Output the (x, y) coordinate of the center of the cell containing the given text.  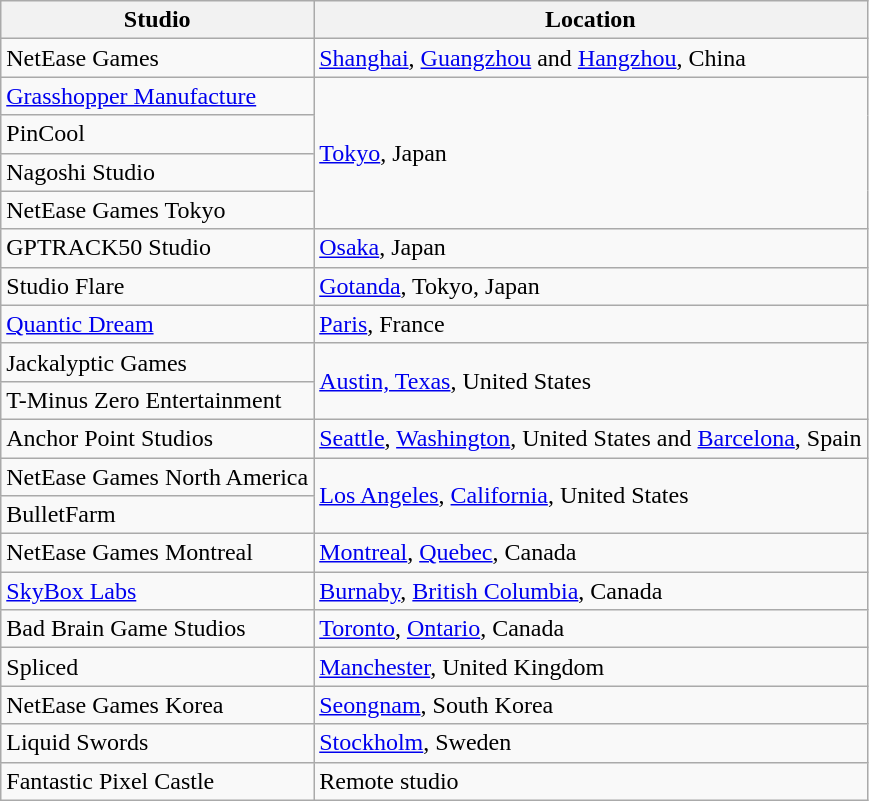
Los Angeles, California, United States (590, 496)
Liquid Swords (158, 743)
Jackalyptic Games (158, 362)
Paris, France (590, 324)
Tokyo, Japan (590, 153)
Fantastic Pixel Castle (158, 781)
Studio (158, 20)
Remote studio (590, 781)
SkyBox Labs (158, 591)
Spliced (158, 667)
Toronto, Ontario, Canada (590, 629)
NetEase Games North America (158, 477)
T-Minus Zero Entertainment (158, 400)
Shanghai, Guangzhou and Hangzhou, China (590, 58)
Gotanda, Tokyo, Japan (590, 286)
Bad Brain Game Studios (158, 629)
BulletFarm (158, 515)
Seongnam, South Korea (590, 705)
Quantic Dream (158, 324)
Grasshopper Manufacture (158, 96)
Anchor Point Studios (158, 438)
NetEase Games (158, 58)
Stockholm, Sweden (590, 743)
Studio Flare (158, 286)
GPTRACK50 Studio (158, 248)
Location (590, 20)
Osaka, Japan (590, 248)
Austin, Texas, United States (590, 381)
Nagoshi Studio (158, 172)
PinCool (158, 134)
Seattle, Washington, United States and Barcelona, Spain (590, 438)
NetEase Games Montreal (158, 553)
NetEase Games Korea (158, 705)
NetEase Games Tokyo (158, 210)
Burnaby, British Columbia, Canada (590, 591)
Montreal, Quebec, Canada (590, 553)
Manchester, United Kingdom (590, 667)
